Search for the cell housing the specified text and yield its [x, y] center coordinate. 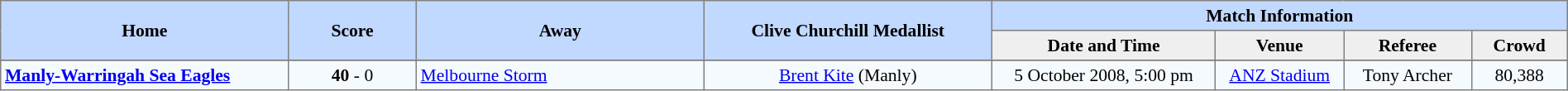
ANZ Stadium [1280, 75]
Home [145, 31]
Melbourne Storm [560, 75]
Away [560, 31]
Date and Time [1103, 45]
Score [352, 31]
80,388 [1519, 75]
Venue [1280, 45]
40 - 0 [352, 75]
Clive Churchill Medallist [848, 31]
Tony Archer [1408, 75]
5 October 2008, 5:00 pm [1103, 75]
Manly-Warringah Sea Eagles [145, 75]
Match Information [1279, 16]
Brent Kite (Manly) [848, 75]
Crowd [1519, 45]
Referee [1408, 45]
